Detect which cell encompasses the target text, then output its (X, Y) center coordinate. 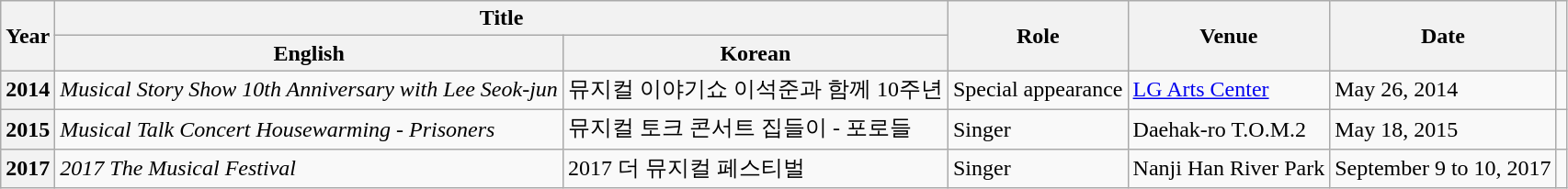
Title (502, 18)
Nanji Han River Park (1229, 169)
Musical Talk Concert Housewarming - Prisoners (309, 128)
Musical Story Show 10th Anniversary with Lee Seok-jun (309, 90)
Daehak-ro T.O.M.2 (1229, 128)
May 18, 2015 (1443, 128)
LG Arts Center (1229, 90)
뮤지컬 이야기쇼 이석준과 함께 10주년 (756, 90)
May 26, 2014 (1443, 90)
Date (1443, 36)
2017 더 뮤지컬 페스티벌 (756, 169)
뮤지컬 토크 콘서트 집들이 - 포로들 (756, 128)
2014 (28, 90)
Year (28, 36)
Korean (756, 53)
Role (1038, 36)
2017 (28, 169)
2017 The Musical Festival (309, 169)
English (309, 53)
Venue (1229, 36)
2015 (28, 128)
September 9 to 10, 2017 (1443, 169)
Special appearance (1038, 90)
